Output the (X, Y) coordinate of the center of the cell containing the given text.  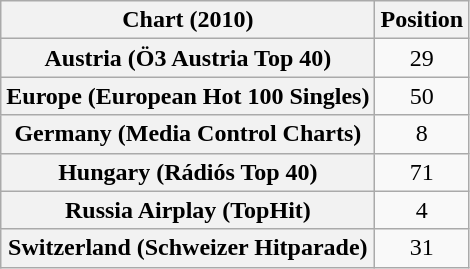
31 (422, 248)
Chart (2010) (188, 20)
Switzerland (Schweizer Hitparade) (188, 248)
Austria (Ö3 Austria Top 40) (188, 58)
71 (422, 172)
29 (422, 58)
Hungary (Rádiós Top 40) (188, 172)
Europe (European Hot 100 Singles) (188, 96)
Position (422, 20)
50 (422, 96)
8 (422, 134)
4 (422, 210)
Russia Airplay (TopHit) (188, 210)
Germany (Media Control Charts) (188, 134)
